Return [X, Y] of the center of cell containing provided text 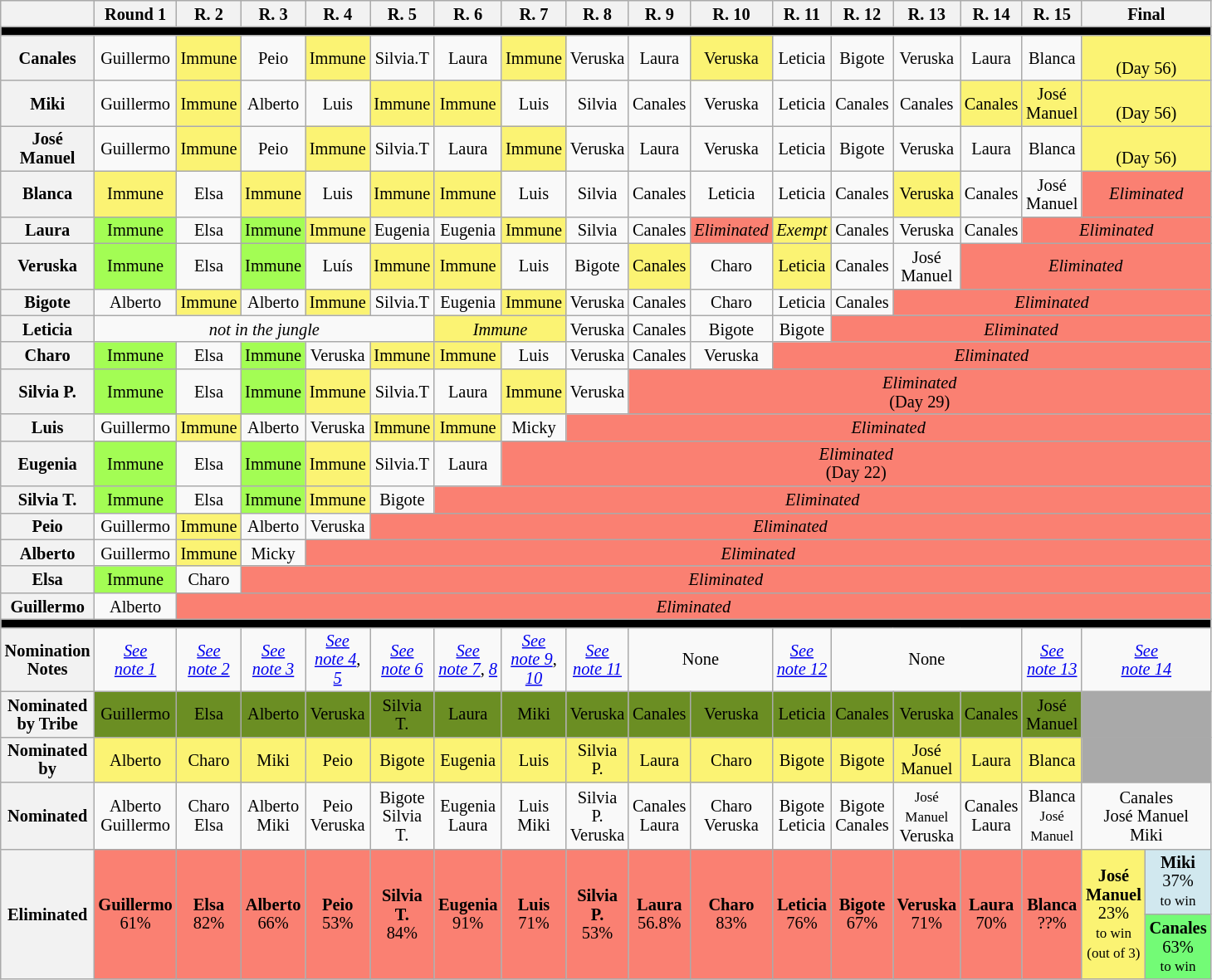
R. 4 [338, 13]
R. 11 [802, 13]
Silvia P.Veruska [598, 815]
R. 15 [1052, 13]
Silvia P.53% [598, 914]
AlbertoMiki [273, 815]
Round 1 [136, 13]
BigoteLeticia [802, 815]
Blanca??% [1052, 914]
R. 7 [534, 13]
Seenote 12 [802, 659]
Nomination Notes [48, 659]
R. 14 [991, 13]
CharoElsa [209, 815]
Peio53% [338, 914]
Eliminated (Day 22) [856, 463]
Seenote 7, 8 [468, 659]
Miki37%to win [1179, 881]
BigoteCanales [862, 815]
Final [1146, 13]
Leticia76% [802, 914]
R. 2 [209, 13]
Seenote 11 [598, 659]
PeioVeruska [338, 815]
Eugenia91% [468, 914]
Seenote 4, 5 [338, 659]
CanalesJosé ManuelMiki [1146, 815]
José ManuelVeruska [926, 815]
Seenote 14 [1146, 659]
CharoVeruska [731, 815]
Seenote 9, 10 [534, 659]
R. 5 [403, 13]
R. 3 [273, 13]
R. 10 [731, 13]
Seenote 1 [136, 659]
Seenote 6 [403, 659]
Seenote 13 [1052, 659]
R. 12 [862, 13]
R. 6 [468, 13]
Nominated by [48, 760]
BigoteSilvia T. [403, 815]
Luis71% [534, 914]
Canales63%to win [1179, 946]
Luís [338, 266]
Seenote 2 [209, 659]
Exempt [802, 230]
BlancaJosé Manuel [1052, 815]
Eliminated (Day 29) [920, 392]
Alberto66% [273, 914]
R. 8 [598, 13]
José Manuel23%to win(out of 3) [1113, 914]
Elsa82% [209, 914]
LuisMiki [534, 815]
EugeniaLaura [468, 815]
Laura56.8% [659, 914]
AlbertoGuillermo [136, 815]
Veruska71% [926, 914]
not in the jungle [265, 329]
R. 9 [659, 13]
Charo83% [731, 914]
Laura70% [991, 914]
Seenote 3 [273, 659]
Nominated [48, 815]
R. 13 [926, 13]
Nominatedby Tribe [48, 714]
Silvia T.84% [403, 914]
Guillermo61% [136, 914]
Bigote67% [862, 914]
